For the text-containing cell, return its midpoint in (X, Y) coordinate format. 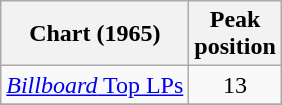
Chart (1965) (95, 34)
Billboard Top LPs (95, 85)
Peakposition (235, 34)
13 (235, 85)
